Extract the [X, Y] coordinate from the center of the cell holding the provided text.  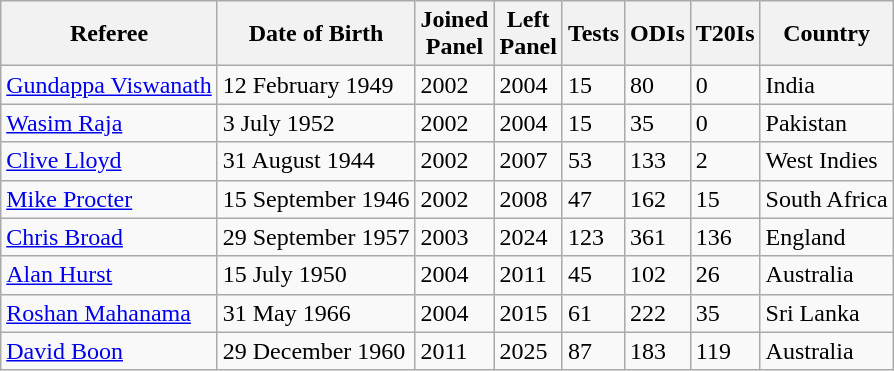
53 [593, 161]
2024 [528, 237]
2008 [528, 199]
Country [826, 34]
80 [658, 85]
361 [658, 237]
15 September 1946 [316, 199]
T20Is [725, 34]
47 [593, 199]
26 [725, 275]
3 July 1952 [316, 123]
Clive Lloyd [109, 161]
2 [725, 161]
61 [593, 313]
31 May 1966 [316, 313]
Alan Hurst [109, 275]
ODIs [658, 34]
West Indies [826, 161]
119 [725, 351]
29 December 1960 [316, 351]
31 August 1944 [316, 161]
15 July 1950 [316, 275]
183 [658, 351]
2015 [528, 313]
12 February 1949 [316, 85]
2003 [454, 237]
Tests [593, 34]
Mike Procter [109, 199]
123 [593, 237]
Chris Broad [109, 237]
Pakistan [826, 123]
136 [725, 237]
Wasim Raja [109, 123]
2025 [528, 351]
JoinedPanel [454, 34]
South Africa [826, 199]
2007 [528, 161]
87 [593, 351]
102 [658, 275]
Gundappa Viswanath [109, 85]
162 [658, 199]
Date of Birth [316, 34]
45 [593, 275]
India [826, 85]
Roshan Mahanama [109, 313]
222 [658, 313]
LeftPanel [528, 34]
29 September 1957 [316, 237]
133 [658, 161]
David Boon [109, 351]
England [826, 237]
Referee [109, 34]
Sri Lanka [826, 313]
